Provide the [x, y] coordinate of the cell's center where the given text is located.  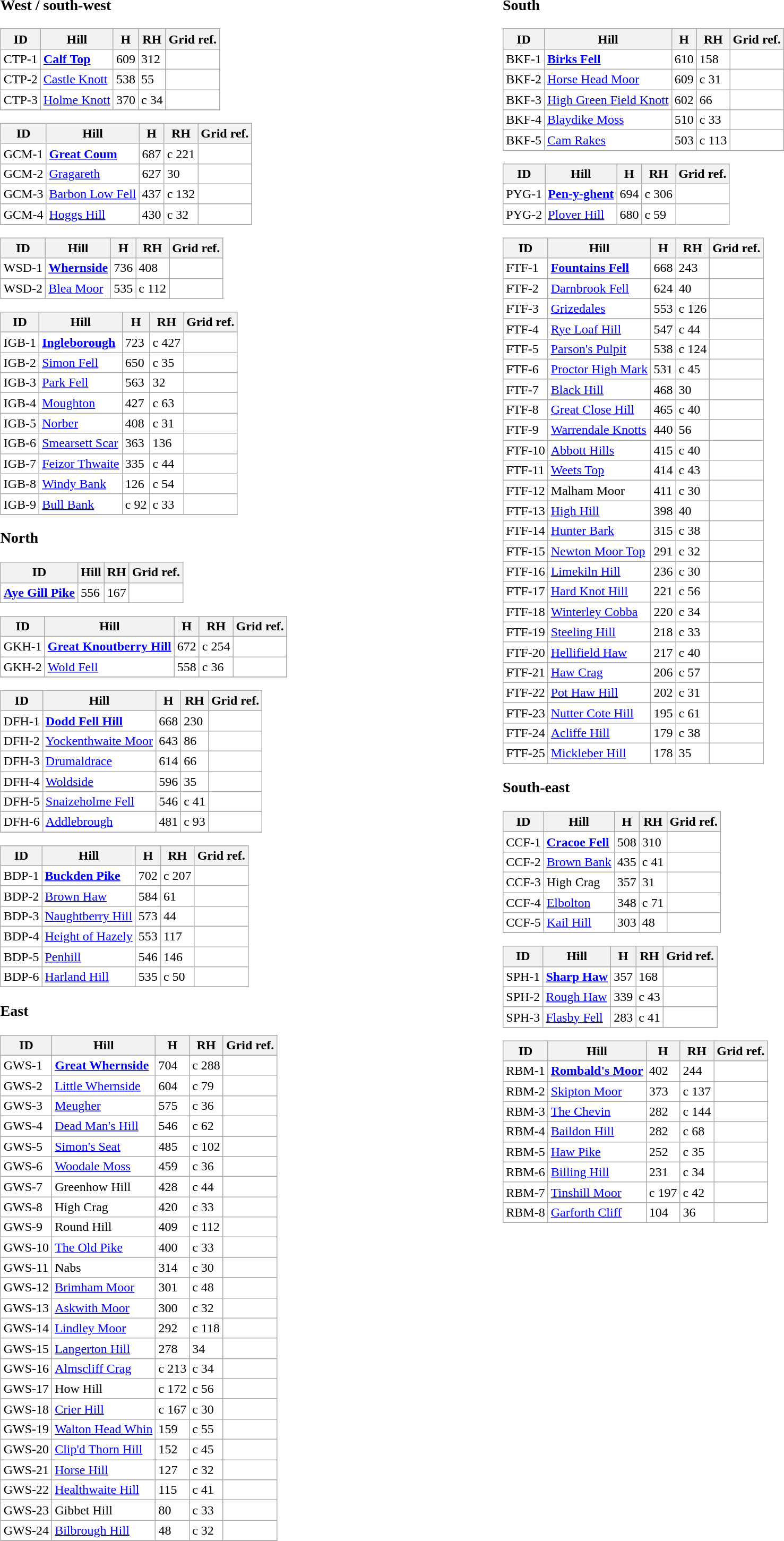
481 [169, 822]
BDP-2 [21, 896]
Gibbet Hill [104, 1510]
Rough Haw [577, 997]
86 [195, 741]
GKH-2 [22, 667]
FTF-13 [525, 511]
687 [152, 153]
Blea Moor [79, 288]
SPH-1 [523, 977]
Newton Moor Top [599, 551]
c 62 [206, 1126]
36 [697, 1212]
244 [697, 1071]
GWS-21 [26, 1470]
GWS-16 [26, 1368]
c 221 [181, 153]
370 [125, 100]
c 61 [693, 713]
Round Hill [104, 1227]
Penhill [89, 956]
c 68 [697, 1132]
723 [136, 343]
44 [177, 916]
CTP-1 [20, 59]
400 [173, 1247]
301 [173, 1288]
c 167 [173, 1409]
DFH-6 [21, 822]
GWS-7 [26, 1187]
FTF-9 [525, 430]
SPH-3 [523, 1017]
179 [664, 733]
420 [173, 1207]
427 [136, 403]
596 [169, 781]
314 [173, 1268]
117 [177, 936]
FTF-17 [525, 592]
468 [664, 389]
Limekiln Hill [599, 571]
168 [650, 977]
BKF-4 [524, 120]
PYG-2 [524, 214]
409 [173, 1227]
GWS-23 [26, 1510]
231 [663, 1172]
547 [664, 329]
Barbon Low Fell [92, 194]
Naughtberry Hill [89, 916]
CCF-5 [523, 923]
Mickleber Hill [599, 754]
672 [187, 647]
126 [136, 484]
127 [173, 1470]
Great Knoutberry Hill [109, 647]
Walton Head Whin [104, 1429]
c 137 [697, 1091]
BDP-3 [21, 916]
Castle Knott [76, 80]
Grizedales [599, 309]
c 71 [653, 902]
Crier Hill [104, 1409]
373 [663, 1091]
Fountains Fell [599, 268]
315 [664, 531]
Langerton Hill [104, 1348]
178 [664, 754]
DFH-5 [21, 802]
GCM-2 [23, 174]
FTF-21 [525, 672]
High Green Field Knott [608, 100]
c 59 [659, 214]
398 [664, 511]
Aye Gill Pike [39, 593]
c 54 [167, 484]
FTF-18 [525, 612]
Little Whernside [104, 1085]
218 [664, 632]
195 [664, 713]
61 [177, 896]
Woldside [99, 781]
FTF-8 [525, 409]
CTP-3 [20, 100]
Hunter Bark [599, 531]
Feizor Thwaite [81, 464]
230 [195, 721]
Abbott Hills [599, 450]
RBM-8 [525, 1212]
80 [173, 1510]
FTF-3 [525, 309]
FTF-24 [525, 733]
217 [664, 652]
FTF-15 [525, 551]
206 [664, 672]
Winterley Cobba [599, 612]
The Chevin [597, 1111]
IGB-1 [20, 343]
How Hill [104, 1389]
465 [664, 409]
300 [173, 1308]
GWS-6 [26, 1167]
GWS-1 [26, 1065]
DFH-4 [21, 781]
GKH-1 [22, 647]
Pot Haw Hill [599, 692]
415 [664, 450]
GWS-19 [26, 1429]
Almscliff Crag [104, 1368]
Moughton [81, 403]
IGB-3 [20, 383]
Flasby Fell [577, 1017]
Horse Hill [104, 1470]
136 [167, 443]
236 [664, 571]
292 [173, 1328]
Harland Hill [89, 977]
WSD-2 [23, 288]
FTF-25 [525, 754]
Cam Rakes [608, 140]
SPH-2 [523, 997]
GWS-24 [26, 1530]
CCF-1 [523, 842]
31 [653, 882]
Great Close Hill [599, 409]
624 [664, 288]
736 [123, 268]
32 [167, 383]
252 [663, 1152]
363 [136, 443]
Warrendale Knotts [599, 430]
GWS-14 [26, 1328]
Meugher [104, 1106]
335 [136, 464]
Norber [81, 423]
Kail Hill [579, 923]
FTF-1 [525, 268]
485 [173, 1146]
GWS-9 [26, 1227]
Healthwaite Hill [104, 1490]
602 [684, 100]
104 [663, 1212]
Sharp Haw [577, 977]
Clip'd Thorn Hill [104, 1450]
Whernside [79, 268]
146 [177, 956]
Baildon Hill [597, 1132]
c 55 [206, 1429]
Skipton Moor [597, 1091]
Drumaldrace [99, 761]
610 [684, 59]
Park Fell [81, 383]
Weets Top [599, 470]
694 [630, 194]
GWS-10 [26, 1247]
Garforth Cliff [597, 1212]
Acliffe Hill [599, 733]
c 207 [177, 876]
CTP-2 [20, 80]
55 [152, 80]
GWS-17 [26, 1389]
Bilbrough Hill [104, 1530]
Tinshill Moor [597, 1192]
56 [693, 430]
IGB-7 [20, 464]
158 [713, 59]
503 [684, 140]
Gragareth [92, 174]
221 [664, 592]
GCM-1 [23, 153]
c 79 [206, 1085]
Rombald's Moor [597, 1071]
WSD-1 [23, 268]
High Hill [599, 511]
IGB-2 [20, 363]
GWS-15 [26, 1348]
c 50 [177, 977]
459 [173, 1167]
159 [173, 1429]
BKF-2 [524, 80]
IGB-9 [20, 504]
The Old Pike [104, 1247]
Rye Loaf Hill [599, 329]
Malham Moor [599, 491]
c 42 [697, 1192]
437 [152, 194]
c 144 [697, 1111]
Buckden Pike [89, 876]
c 118 [206, 1328]
440 [664, 430]
Woodale Moss [104, 1167]
c 57 [693, 672]
FTF-11 [525, 470]
FTF-10 [525, 450]
RBM-1 [525, 1071]
Wold Fell [109, 667]
34 [206, 1348]
FTF-2 [525, 288]
Brown Bank [579, 862]
Yockenthwaite Moor [99, 741]
402 [663, 1071]
702 [148, 876]
Horse Head Moor [608, 80]
291 [664, 551]
152 [173, 1450]
c 288 [206, 1065]
c 306 [659, 194]
278 [173, 1348]
411 [664, 491]
GWS-22 [26, 1490]
Nabs [104, 1268]
Askwith Moor [104, 1308]
GWS-20 [26, 1450]
GWS-18 [26, 1409]
531 [664, 369]
GWS-4 [26, 1126]
FTF-23 [525, 713]
RBM-6 [525, 1172]
c 213 [173, 1368]
Height of Hazely [89, 936]
GCM-3 [23, 194]
Bull Bank [81, 504]
Plover Hill [581, 214]
Smearsett Scar [81, 443]
FTF-12 [525, 491]
c 63 [167, 403]
GWS-3 [26, 1106]
Haw Crag [599, 672]
303 [626, 923]
Birks Fell [608, 59]
558 [187, 667]
c 427 [167, 343]
202 [664, 692]
283 [623, 1017]
c 102 [206, 1146]
Lindley Moor [104, 1328]
Great Coum [92, 153]
IGB-5 [20, 423]
RBM-3 [525, 1111]
563 [136, 383]
GWS-13 [26, 1308]
DFH-3 [21, 761]
435 [626, 862]
243 [693, 268]
Elbolton [579, 902]
IGB-8 [20, 484]
FTF-19 [525, 632]
FTF-5 [525, 349]
167 [117, 593]
614 [169, 761]
Haw Pike [597, 1152]
Billing Hill [597, 1172]
FTF-20 [525, 652]
Pen-y-ghent [581, 194]
BKF-3 [524, 100]
GWS-12 [26, 1288]
Snaizeholme Fell [99, 802]
CCF-3 [523, 882]
IGB-4 [20, 403]
c 197 [663, 1192]
Simon's Seat [104, 1146]
GWS-2 [26, 1085]
FTF-14 [525, 531]
BKF-1 [524, 59]
Windy Bank [81, 484]
BDP-4 [21, 936]
c 93 [195, 822]
643 [169, 741]
Ingleborough [81, 343]
FTF-22 [525, 692]
Brimham Moor [104, 1288]
115 [173, 1490]
Hellifield Haw [599, 652]
Parson's Pulpit [599, 349]
584 [148, 896]
c 254 [216, 647]
220 [664, 612]
RBM-2 [525, 1091]
c 48 [206, 1288]
BKF-5 [524, 140]
FTF-6 [525, 369]
573 [148, 916]
510 [684, 120]
CCF-4 [523, 902]
c 124 [693, 349]
Proctor High Mark [599, 369]
556 [91, 593]
GWS-8 [26, 1207]
Steeling Hill [599, 632]
FTF-4 [525, 329]
c 132 [181, 194]
310 [653, 842]
GWS-5 [26, 1146]
Hoggs Hill [92, 214]
BDP-1 [21, 876]
Cracoe Fell [579, 842]
DFH-2 [21, 741]
Greenhow Hill [104, 1187]
Holme Knott [76, 100]
c 92 [136, 504]
Black Hill [599, 389]
IGB-6 [20, 443]
Dead Man's Hill [104, 1126]
RBM-5 [525, 1152]
Hard Knot Hill [599, 592]
430 [152, 214]
RBM-4 [525, 1132]
DFH-1 [21, 721]
704 [173, 1065]
414 [664, 470]
c 172 [173, 1389]
604 [173, 1085]
c 113 [713, 140]
Calf Top [76, 59]
Addlebrough [99, 822]
Nutter Cote Hill [599, 713]
Great Whernside [104, 1065]
348 [626, 902]
GWS-11 [26, 1268]
650 [136, 363]
CCF-2 [523, 862]
Simon Fell [81, 363]
428 [173, 1187]
508 [626, 842]
BDP-6 [21, 977]
GCM-4 [23, 214]
Darnbrook Fell [599, 288]
312 [152, 59]
Dodd Fell Hill [99, 721]
Blaydike Moss [608, 120]
BDP-5 [21, 956]
339 [623, 997]
c 126 [693, 309]
FTF-16 [525, 571]
627 [152, 174]
FTF-7 [525, 389]
Brown Haw [89, 896]
PYG-1 [524, 194]
575 [173, 1106]
RBM-7 [525, 1192]
680 [630, 214]
